Locate the cell with the specified text and output its (x, y) center coordinate. 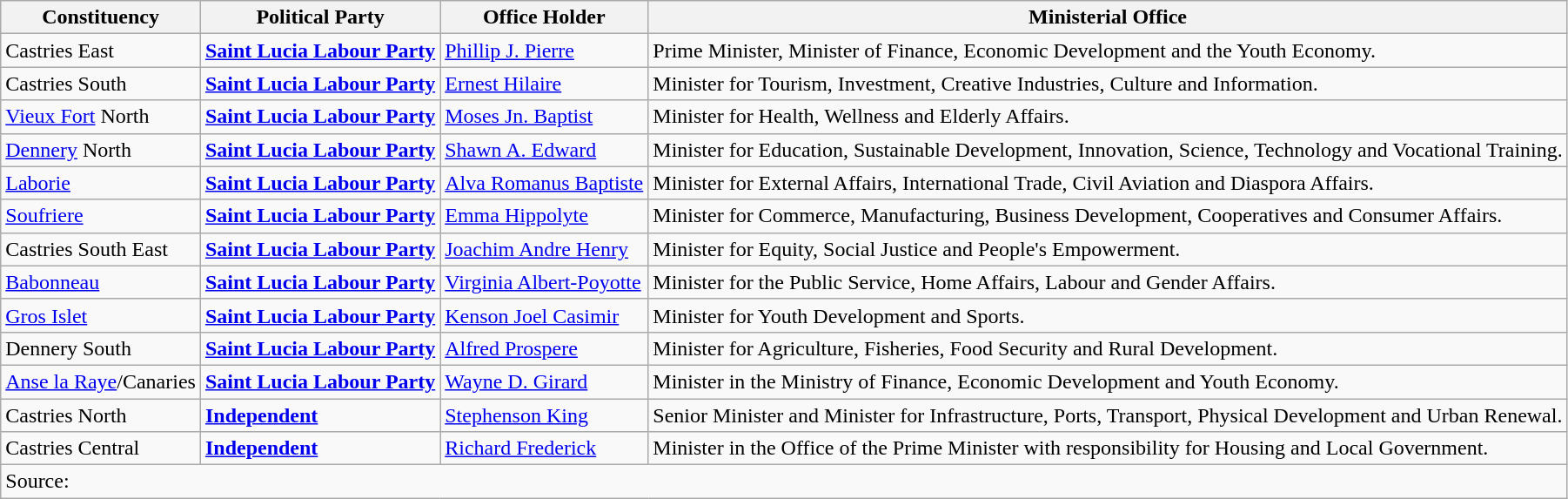
Minister for Education, Sustainable Development, Innovation, Science, Technology and Vocational Training. (1109, 150)
Vieux Fort North (101, 117)
Richard Frederick (545, 448)
Moses Jn. Baptist (545, 117)
Virginia Albert-Poyotte (545, 282)
Source: (785, 482)
Soufriere (101, 216)
Senior Minister and Minister for Infrastructure, Ports, Transport, Physical Development and Urban Renewal. (1109, 415)
Minister in the Ministry of Finance, Economic Development and Youth Economy. (1109, 381)
Minister for the Public Service, Home Affairs, Labour and Gender Affairs. (1109, 282)
Wayne D. Girard (545, 381)
Prime Minister, Minister of Finance, Economic Development and the Youth Economy. (1109, 51)
Castries East (101, 51)
Minister for Health, Wellness and Elderly Affairs. (1109, 117)
Minister for Equity, Social Justice and People's Empowerment. (1109, 249)
Phillip J. Pierre (545, 51)
Castries Central (101, 448)
Emma Hippolyte (545, 216)
Constituency (101, 17)
Castries North (101, 415)
Alfred Prospere (545, 348)
Stephenson King (545, 415)
Shawn A. Edward (545, 150)
Minister in the Office of the Prime Minister with responsibility for Housing and Local Government. (1109, 448)
Anse la Raye/Canaries (101, 381)
Joachim Andre Henry (545, 249)
Ernest Hilaire (545, 84)
Minister for External Affairs, International Trade, Civil Aviation and Diaspora Affairs. (1109, 183)
Minister for Agriculture, Fisheries, Food Security and Rural Development. (1109, 348)
Dennery South (101, 348)
Babonneau (101, 282)
Gros Islet (101, 315)
Minister for Tourism, Investment, Creative Industries, Culture and Information. (1109, 84)
Minister for Commerce, Manufacturing, Business Development, Cooperatives and Consumer Affairs. (1109, 216)
Alva Romanus Baptiste (545, 183)
Laborie (101, 183)
Kenson Joel Casimir (545, 315)
Minister for Youth Development and Sports. (1109, 315)
Political Party (320, 17)
Ministerial Office (1109, 17)
Dennery North (101, 150)
Castries South East (101, 249)
Castries South (101, 84)
Office Holder (545, 17)
